Determine the (X, Y) coordinate at the center of the cell enclosing the given text.  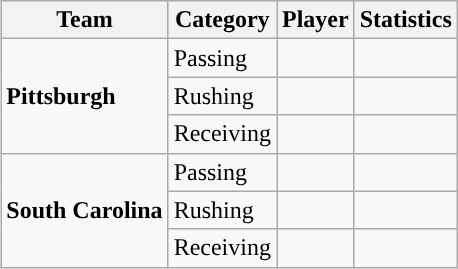
South Carolina (84, 210)
Team (84, 20)
Pittsburgh (84, 96)
Statistics (406, 20)
Player (315, 20)
Category (222, 20)
